From the cell containing the given text, extract its center point as [x, y] coordinate. 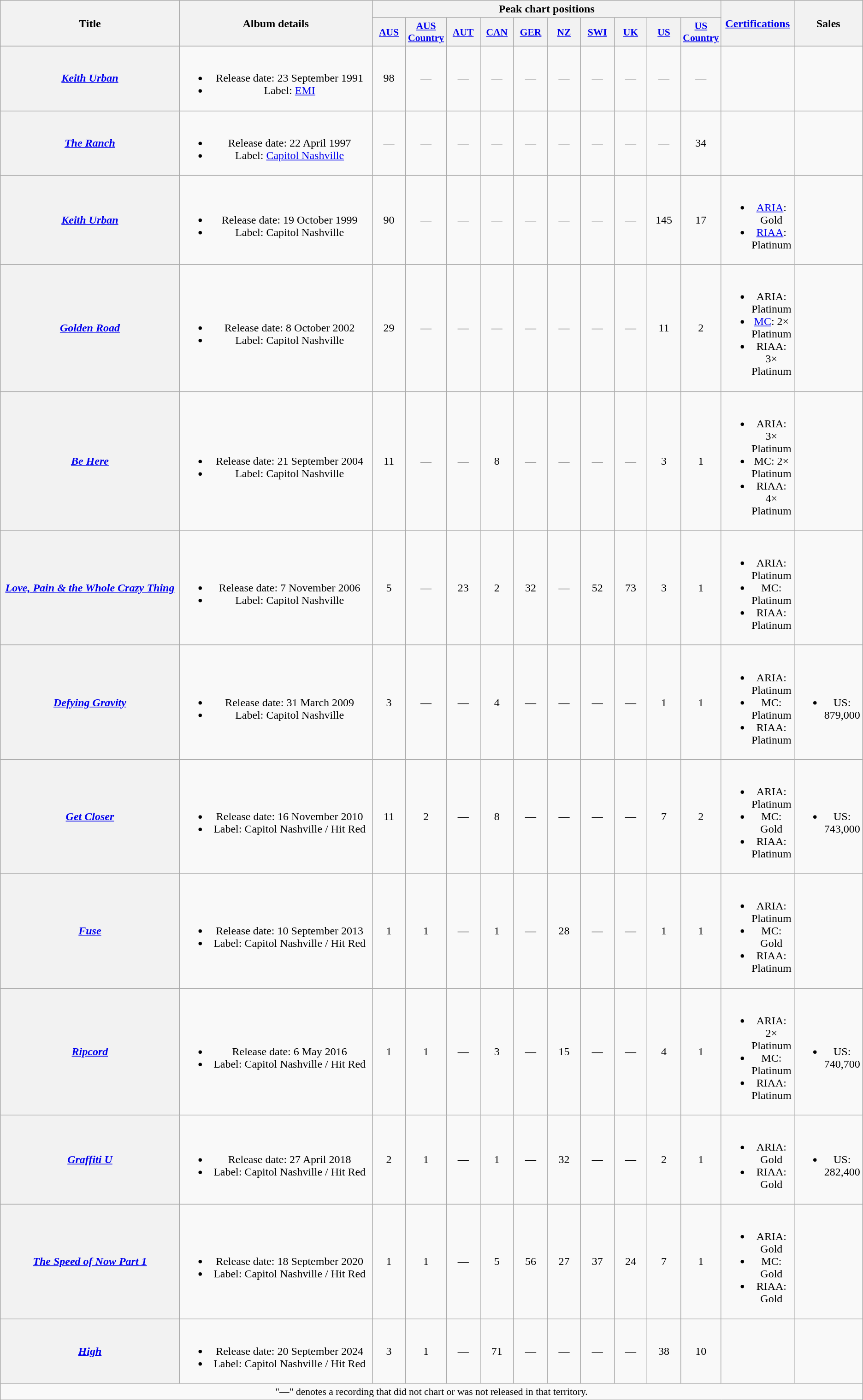
28 [564, 931]
US: 879,000 [828, 702]
71 [497, 1351]
Release date: 8 October 2002Label: Capitol Nashville [276, 328]
Be Here [90, 461]
Golden Road [90, 328]
ARIA: GoldRIAA: Gold [757, 1160]
37 [597, 1262]
Release date: 19 October 1999Label: Capitol Nashville [276, 220]
Love, Pain & the Whole Crazy Thing [90, 588]
Release date: 20 September 2024Label: Capitol Nashville / Hit Red [276, 1351]
56 [530, 1262]
ARIA: PlatinumMC: 2× PlatinumRIAA: 3× Platinum [757, 328]
Fuse [90, 931]
Release date: 27 April 2018Label: Capitol Nashville / Hit Red [276, 1160]
ARIA: GoldMC: GoldRIAA: Gold [757, 1262]
AUT [463, 32]
10 [701, 1351]
Release date: 7 November 2006Label: Capitol Nashville [276, 588]
52 [597, 588]
AUS Country [426, 32]
GER [530, 32]
Certifications [757, 23]
Release date: 21 September 2004Label: Capitol Nashville [276, 461]
Release date: 6 May 2016Label: Capitol Nashville / Hit Red [276, 1052]
Release date: 10 September 2013Label: Capitol Nashville / Hit Red [276, 931]
AUS [389, 32]
Release date: 22 April 1997Label: Capitol Nashville [276, 143]
High [90, 1351]
ARIA: 2× PlatinumMC: PlatinumRIAA: Platinum [757, 1052]
Graffiti U [90, 1160]
Album details [276, 23]
Release date: 18 September 2020Label: Capitol Nashville / Hit Red [276, 1262]
UK [631, 32]
29 [389, 328]
US [664, 32]
US: 743,000 [828, 816]
US: 282,400 [828, 1160]
Peak chart positions [547, 9]
The Speed of Now Part 1 [90, 1262]
US: 740,700 [828, 1052]
34 [701, 143]
17 [701, 220]
38 [664, 1351]
Release date: 31 March 2009Label: Capitol Nashville [276, 702]
US Country [701, 32]
CAN [497, 32]
Ripcord [90, 1052]
NZ [564, 32]
The Ranch [90, 143]
Release date: 23 September 1991Label: EMI [276, 78]
Defying Gravity [90, 702]
Release date: 16 November 2010Label: Capitol Nashville / Hit Red [276, 816]
Title [90, 23]
Get Closer [90, 816]
24 [631, 1262]
27 [564, 1262]
15 [564, 1052]
ARIA: GoldRIAA: Platinum [757, 220]
ARIA: 3× PlatinumMC: 2× PlatinumRIAA: 4× Platinum [757, 461]
23 [463, 588]
Sales [828, 23]
SWI [597, 32]
145 [664, 220]
98 [389, 78]
"—" denotes a recording that did not chart or was not released in that territory. [431, 1392]
73 [631, 588]
90 [389, 220]
